Extract the (X, Y) coordinate from the center of the cell holding the provided text.  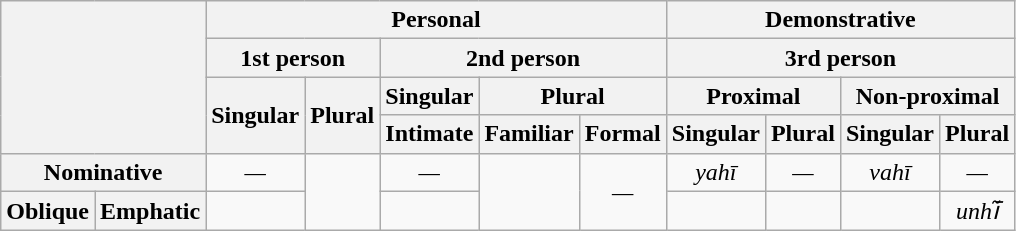
2nd person (524, 58)
Intimate (430, 134)
Nominative (104, 172)
Familiar (529, 134)
Emphatic (150, 211)
unhī̃ (978, 211)
Proximal (753, 96)
1st person (293, 58)
3rd person (840, 58)
Non-proximal (927, 96)
yahī (716, 172)
Oblique (48, 211)
Formal (622, 134)
Demonstrative (840, 20)
Personal (436, 20)
vahī (890, 172)
